Pinpoint the cell where the given text exists, returning its [X, Y] midpoint coordinate. 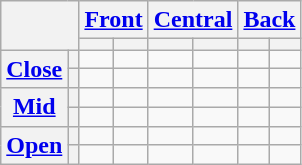
Open [34, 145]
Back [270, 20]
Mid [34, 107]
Central [193, 20]
Front [114, 20]
Close [34, 69]
